Search for the cell housing the specified text and yield its [X, Y] center coordinate. 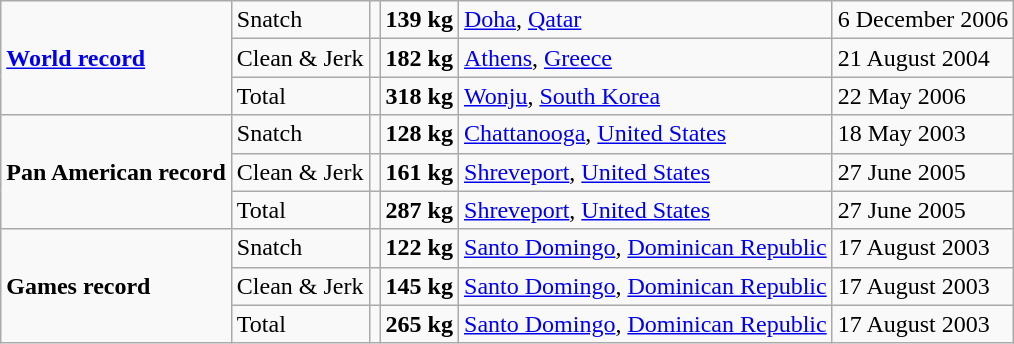
182 kg [419, 58]
22 May 2006 [923, 96]
Athens, Greece [646, 58]
122 kg [419, 248]
World record [116, 58]
128 kg [419, 134]
Wonju, South Korea [646, 96]
Chattanooga, United States [646, 134]
161 kg [419, 172]
265 kg [419, 324]
18 May 2003 [923, 134]
287 kg [419, 210]
Pan American record [116, 172]
21 August 2004 [923, 58]
318 kg [419, 96]
Games record [116, 286]
145 kg [419, 286]
6 December 2006 [923, 20]
Doha, Qatar [646, 20]
139 kg [419, 20]
